Return (X, Y) of the center of cell containing provided text 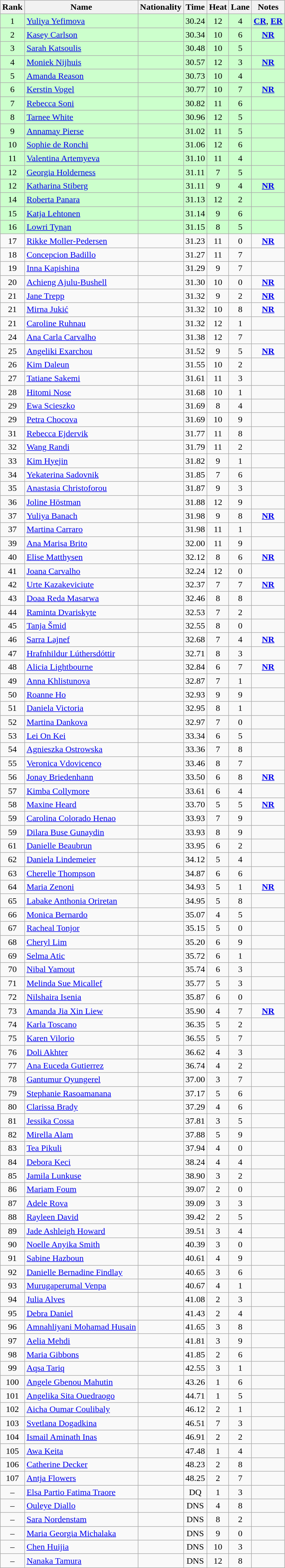
Martina Carraro (81, 530)
Svetlana Dogadkina (81, 1423)
42.55 (195, 1368)
Racheal Tonjor (81, 928)
94 (12, 1300)
33.61 (195, 791)
31.02 (195, 131)
90 (12, 1244)
Katja Lehtonen (81, 213)
33.70 (195, 804)
34.87 (195, 873)
Dilara Buse Gunaydin (81, 832)
30.24 (195, 21)
48.25 (195, 1478)
65 (12, 901)
Ismail Aminath Inas (81, 1437)
33.95 (195, 846)
Name (81, 7)
31.23 (195, 241)
46.12 (195, 1409)
80 (12, 1107)
Elise Matthysen (81, 557)
85 (12, 1176)
Stephanie Rasoamanana (81, 1093)
28 (12, 392)
Annamay Pierse (81, 131)
Petra Chocova (81, 420)
18 (12, 255)
30.57 (195, 62)
37.00 (195, 1080)
35.87 (195, 997)
Nilshaira Isenia (81, 997)
Urte Kazakeviciute (81, 584)
Time (195, 7)
62 (12, 860)
63 (12, 873)
Aelia Mehdi (81, 1341)
Sophie de Ronchi (81, 144)
35.07 (195, 915)
31.61 (195, 378)
39.09 (195, 1203)
37.29 (195, 1107)
31.13 (195, 200)
35.77 (195, 983)
36.62 (195, 1052)
46.51 (195, 1423)
Rikke Moller-Pedersen (81, 241)
Angeliki Exarchou (81, 351)
32.12 (195, 557)
53 (12, 736)
81 (12, 1121)
Georgia Holderness (81, 172)
Nanaka Tamura (81, 1561)
Lane (240, 7)
Kim Daleun (81, 364)
Kimba Collymore (81, 791)
Inna Kapishina (81, 268)
Nationality (161, 7)
Joana Carvalho (81, 571)
32 (12, 447)
36.74 (195, 1066)
Rayleen David (81, 1217)
66 (12, 915)
Anastasia Christoforou (81, 488)
Valentina Artemyeva (81, 158)
32.87 (195, 681)
Cherelle Thompson (81, 873)
Doli Akhter (81, 1052)
40.61 (195, 1258)
Chen Huijia (81, 1547)
55 (12, 763)
Ana Marisa Brito (81, 543)
83 (12, 1148)
Melinda Sue Micallef (81, 983)
84 (12, 1162)
20 (12, 282)
46.91 (195, 1437)
82 (12, 1135)
Amnahliyani Mohamad Husain (81, 1327)
79 (12, 1093)
48 (12, 667)
Ewa Scieszko (81, 406)
32.24 (195, 571)
32.55 (195, 626)
Karla Toscano (81, 1024)
88 (12, 1217)
70 (12, 969)
91 (12, 1258)
31.85 (195, 475)
33 (12, 461)
30.77 (195, 90)
Danielle Beaubrun (81, 846)
35.90 (195, 1011)
32.95 (195, 708)
Julia Alves (81, 1300)
Tanja Šmid (81, 626)
35.15 (195, 928)
49 (12, 681)
31 (12, 433)
41.65 (195, 1327)
Labake Anthonia Oriretan (81, 901)
Yuliya Yefimova (81, 21)
51 (12, 708)
40.67 (195, 1286)
39.42 (195, 1217)
Maria Georgia Michalaka (81, 1533)
103 (12, 1423)
39.07 (195, 1189)
32.68 (195, 640)
31.87 (195, 488)
38.90 (195, 1176)
31.30 (195, 282)
40 (12, 557)
101 (12, 1396)
57 (12, 791)
Daniela Lindemeier (81, 860)
Moniek Nijhuis (81, 62)
31.10 (195, 158)
34.95 (195, 901)
Concepcion Badillo (81, 255)
75 (12, 1038)
Caroline Ruhnau (81, 323)
Agnieszka Ostrowska (81, 750)
31.06 (195, 144)
DQ (195, 1492)
31.68 (195, 392)
31.38 (195, 337)
31.27 (195, 255)
Maria Gibbons (81, 1355)
Tarnee White (81, 117)
Roberta Panara (81, 200)
56 (12, 777)
32.93 (195, 695)
89 (12, 1231)
34.93 (195, 887)
71 (12, 983)
37.17 (195, 1093)
41 (12, 571)
Martina Dankova (81, 722)
15 (12, 213)
Roanne Ho (81, 695)
31.52 (195, 351)
Notes (268, 7)
41.08 (195, 1300)
40.39 (195, 1244)
24 (12, 337)
Veronica Vdovicenco (81, 763)
Ana Euceda Gutierrez (81, 1066)
Rebecca Ejdervik (81, 433)
73 (12, 1011)
31.88 (195, 502)
Sabine Hazboun (81, 1258)
35 (12, 488)
32.97 (195, 722)
Kasey Carlson (81, 35)
74 (12, 1024)
33.50 (195, 777)
36.35 (195, 1024)
Sarra Lajnef (81, 640)
25 (12, 351)
32.84 (195, 667)
32.00 (195, 543)
102 (12, 1409)
47.48 (195, 1451)
Kerstin Vogel (81, 90)
Joline Höstman (81, 502)
44.71 (195, 1396)
Clarissa Brady (81, 1107)
31.77 (195, 433)
Daniela Victoria (81, 708)
42 (12, 584)
41.81 (195, 1341)
30.82 (195, 103)
Angele Gbenou Mahutin (81, 1382)
32.46 (195, 598)
99 (12, 1368)
32.53 (195, 612)
Monica Bernardo (81, 915)
Lowri Tynan (81, 227)
Aicha Oumar Coulibaly (81, 1409)
Adele Rova (81, 1203)
30.48 (195, 48)
100 (12, 1382)
41.43 (195, 1313)
40.65 (195, 1272)
95 (12, 1313)
26 (12, 364)
Sara Nordenstam (81, 1520)
67 (12, 928)
Amanda Reason (81, 76)
Karen Vilorio (81, 1038)
Maxine Heard (81, 804)
27 (12, 378)
Rank (12, 7)
72 (12, 997)
Rebecca Soni (81, 103)
19 (12, 268)
39 (12, 543)
Jade Ashleigh Howard (81, 1231)
Sarah Katsoulis (81, 48)
58 (12, 804)
31.79 (195, 447)
36 (12, 502)
Anna Khlistunova (81, 681)
45 (12, 626)
98 (12, 1355)
Mirella Alam (81, 1135)
Katharina Stiberg (81, 186)
35.20 (195, 942)
Mariam Foum (81, 1189)
52 (12, 722)
Tatiane Sakemi (81, 378)
34.12 (195, 860)
Alicia Lightbourne (81, 667)
97 (12, 1341)
Hrafnhildur Lúthersdóttir (81, 653)
104 (12, 1437)
32.37 (195, 584)
Tea Pikuli (81, 1148)
68 (12, 942)
31.15 (195, 227)
Danielle Bernadine Findlay (81, 1272)
44 (12, 612)
Yekaterina Sadovnik (81, 475)
Jessika Cossa (81, 1121)
37.88 (195, 1135)
36.55 (195, 1038)
35.74 (195, 969)
31.82 (195, 461)
Ana Carla Carvalho (81, 337)
Raminta Dvariskyte (81, 612)
86 (12, 1189)
37.81 (195, 1121)
105 (12, 1451)
Jamila Lunkuse (81, 1176)
Doaa Reda Masarwa (81, 598)
Debora Keci (81, 1162)
87 (12, 1203)
96 (12, 1327)
64 (12, 887)
Awa Keita (81, 1451)
47 (12, 653)
93 (12, 1286)
Lei On Kei (81, 736)
69 (12, 956)
Mirna Jukić (81, 310)
Selma Atic (81, 956)
Aqsa Tariq (81, 1368)
34 (12, 475)
33.36 (195, 750)
30.34 (195, 35)
Jonay Briedenhann (81, 777)
32.71 (195, 653)
CR, ER (268, 21)
16 (12, 227)
Gantumur Oyungerel (81, 1080)
Murugaperumal Venpa (81, 1286)
33.34 (195, 736)
92 (12, 1272)
Jane Trepp (81, 296)
50 (12, 695)
17 (12, 241)
Achieng Ajulu-Bushell (81, 282)
43.26 (195, 1382)
Ouleye Diallo (81, 1506)
Antja Flowers (81, 1478)
39.51 (195, 1231)
43 (12, 598)
Noelle Anyika Smith (81, 1244)
Hitomi Nose (81, 392)
Carolina Colorado Henao (81, 818)
35.72 (195, 956)
61 (12, 846)
31.55 (195, 364)
31.29 (195, 268)
Cheryl Lim (81, 942)
107 (12, 1478)
30.96 (195, 117)
Debra Daniel (81, 1313)
38.24 (195, 1162)
106 (12, 1464)
Kim Hyejin (81, 461)
Nibal Yamout (81, 969)
48.23 (195, 1464)
54 (12, 750)
Wang Randi (81, 447)
77 (12, 1066)
Heat (218, 7)
30.73 (195, 76)
33.46 (195, 763)
Angelika Sita Ouedraogo (81, 1396)
46 (12, 640)
78 (12, 1080)
Yuliya Banach (81, 516)
37.94 (195, 1148)
Maria Zenoni (81, 887)
Elsa Partio Fatima Traore (81, 1492)
14 (12, 200)
76 (12, 1052)
Amanda Jia Xin Liew (81, 1011)
31.14 (195, 213)
Catherine Decker (81, 1464)
41.85 (195, 1355)
